Search for the cell housing the specified text and yield its [x, y] center coordinate. 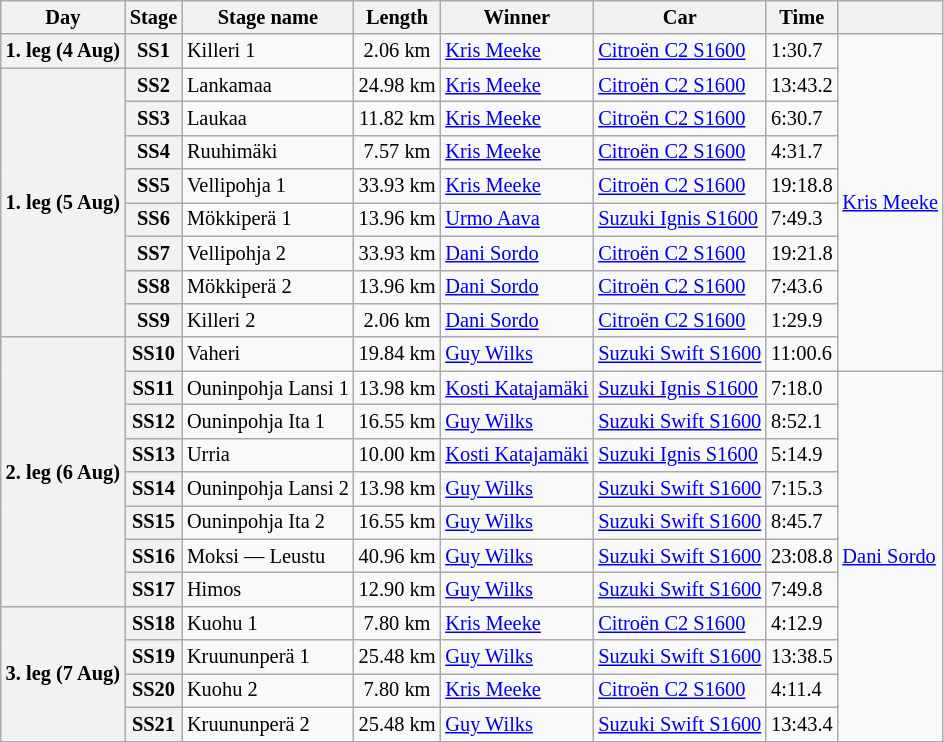
8:52.1 [802, 421]
40.96 km [398, 556]
Moksi — Leustu [268, 556]
Ouninpohja Lansi 1 [268, 388]
SS20 [154, 690]
SS13 [154, 455]
Mökkiperä 1 [268, 219]
Himos [268, 589]
SS11 [154, 388]
Mökkiperä 2 [268, 287]
24.98 km [398, 85]
SS8 [154, 287]
SS9 [154, 320]
SS21 [154, 724]
7.57 km [398, 152]
Vellipohja 2 [268, 253]
SS10 [154, 354]
SS12 [154, 421]
Stage [154, 17]
Vaheri [268, 354]
SS17 [154, 589]
SS4 [154, 152]
SS5 [154, 186]
SS7 [154, 253]
SS3 [154, 118]
1:30.7 [802, 51]
11:00.6 [802, 354]
7:18.0 [802, 388]
Ruuhimäki [268, 152]
Laukaa [268, 118]
7:49.8 [802, 589]
SS2 [154, 85]
SS16 [154, 556]
SS14 [154, 489]
SS18 [154, 623]
5:14.9 [802, 455]
Length [398, 17]
Ouninpohja Lansi 2 [268, 489]
Car [680, 17]
4:31.7 [802, 152]
Time [802, 17]
Kuohu 1 [268, 623]
Kruununperä 1 [268, 657]
4:12.9 [802, 623]
Stage name [268, 17]
SS1 [154, 51]
13:38.5 [802, 657]
7:49.3 [802, 219]
Kruununperä 2 [268, 724]
Ouninpohja Ita 1 [268, 421]
19:18.8 [802, 186]
6:30.7 [802, 118]
7:43.6 [802, 287]
7:15.3 [802, 489]
Urmo Aava [516, 219]
SS6 [154, 219]
Killeri 1 [268, 51]
Lankamaa [268, 85]
SS15 [154, 522]
Winner [516, 17]
Vellipohja 1 [268, 186]
Urria [268, 455]
1. leg (5 Aug) [63, 202]
8:45.7 [802, 522]
1:29.9 [802, 320]
19.84 km [398, 354]
Day [63, 17]
1. leg (4 Aug) [63, 51]
23:08.8 [802, 556]
Ouninpohja Ita 2 [268, 522]
19:21.8 [802, 253]
11.82 km [398, 118]
2. leg (6 Aug) [63, 472]
Kuohu 2 [268, 690]
Killeri 2 [268, 320]
13:43.2 [802, 85]
4:11.4 [802, 690]
10.00 km [398, 455]
SS19 [154, 657]
12.90 km [398, 589]
3. leg (7 Aug) [63, 674]
13:43.4 [802, 724]
